Capture the cell that displays the provided text and extract its [x, y] central coordinate. 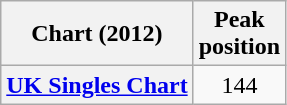
144 [239, 85]
Peakposition [239, 34]
UK Singles Chart [97, 85]
Chart (2012) [97, 34]
